Detect which cell encompasses the target text, then output its (X, Y) center coordinate. 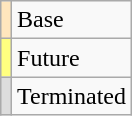
Base (72, 20)
Future (72, 58)
Terminated (72, 96)
